Identify which cell holds the provided text, then report its [x, y] central coordinate. 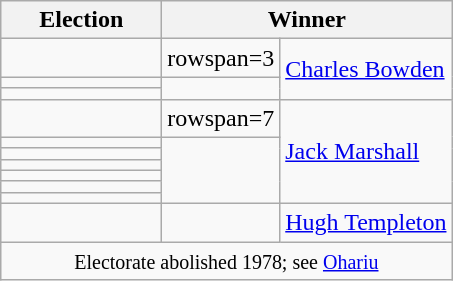
Winner [307, 20]
Charles Bowden [366, 69]
rowspan=7 [221, 118]
Electorate abolished 1978; see Ohariu [226, 261]
Hugh Templeton [366, 222]
Jack Marshall [366, 151]
rowspan=3 [221, 58]
Election [82, 20]
